Identify which cell holds the provided text, then report its [x, y] central coordinate. 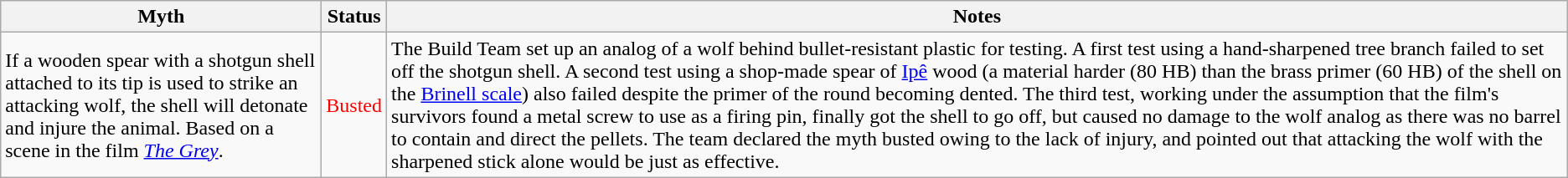
Notes [977, 17]
Status [354, 17]
Myth [161, 17]
Busted [354, 105]
